Identify which cell holds the provided text, then report its [x, y] central coordinate. 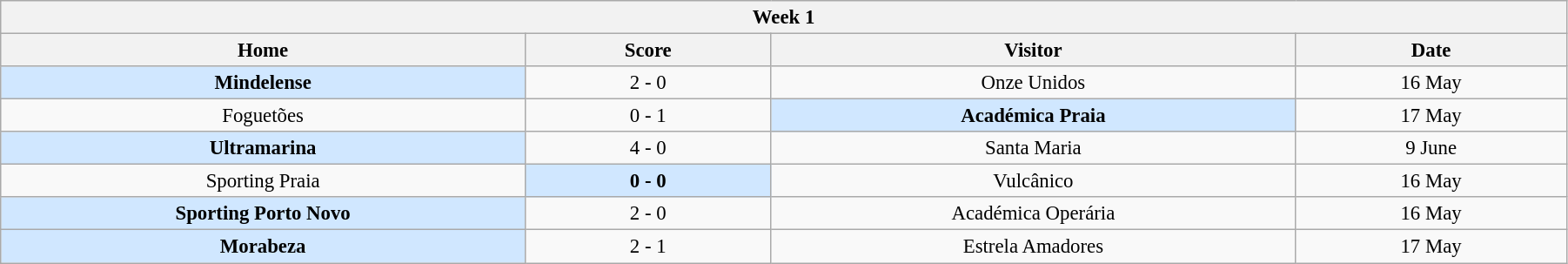
Mindelense [263, 83]
Estrela Amadores [1034, 247]
Score [647, 51]
Académica Operária [1034, 213]
9 June [1431, 148]
Home [263, 51]
0 - 0 [647, 181]
Week 1 [784, 17]
Morabeza [263, 247]
4 - 0 [647, 148]
0 - 1 [647, 116]
Sporting Porto Novo [263, 213]
Date [1431, 51]
Sporting Praia [263, 181]
Onze Unidos [1034, 83]
Santa Maria [1034, 148]
Académica Praia [1034, 116]
Visitor [1034, 51]
Foguetões [263, 116]
Ultramarina [263, 148]
Vulcânico [1034, 181]
2 - 1 [647, 247]
